Provide the (x, y) coordinate of the cell's center where the given text is located.  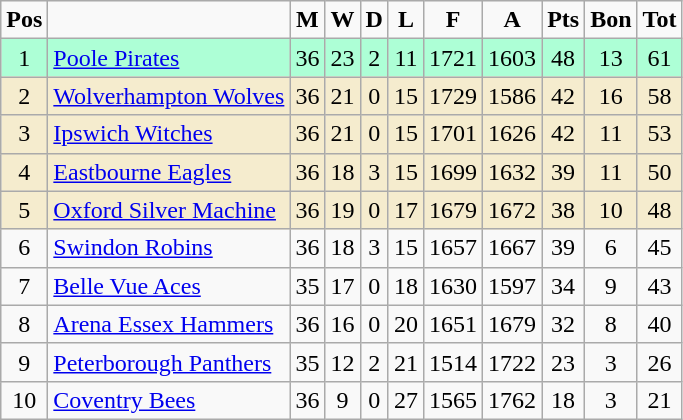
1729 (452, 96)
7 (24, 286)
1672 (512, 210)
1 (24, 58)
1632 (512, 172)
W (342, 20)
26 (660, 362)
19 (342, 210)
1657 (452, 248)
1597 (512, 286)
Poole Pirates (169, 58)
A (512, 20)
1626 (512, 134)
1651 (452, 324)
40 (660, 324)
4 (24, 172)
L (406, 20)
Peterborough Panthers (169, 362)
M (308, 20)
1565 (452, 400)
Bon (611, 20)
1762 (512, 400)
Pts (564, 20)
1630 (452, 286)
58 (660, 96)
Belle Vue Aces (169, 286)
5 (24, 210)
Eastbourne Eagles (169, 172)
27 (406, 400)
53 (660, 134)
1721 (452, 58)
Swindon Robins (169, 248)
45 (660, 248)
43 (660, 286)
61 (660, 58)
Coventry Bees (169, 400)
1722 (512, 362)
1603 (512, 58)
1586 (512, 96)
34 (564, 286)
Pos (24, 20)
F (452, 20)
1667 (512, 248)
Ipswich Witches (169, 134)
1514 (452, 362)
Arena Essex Hammers (169, 324)
20 (406, 324)
Tot (660, 20)
50 (660, 172)
Wolverhampton Wolves (169, 96)
38 (564, 210)
12 (342, 362)
32 (564, 324)
1699 (452, 172)
D (374, 20)
1701 (452, 134)
Oxford Silver Machine (169, 210)
13 (611, 58)
